Provide the (X, Y) coordinate of the cell's center where the given text is located.  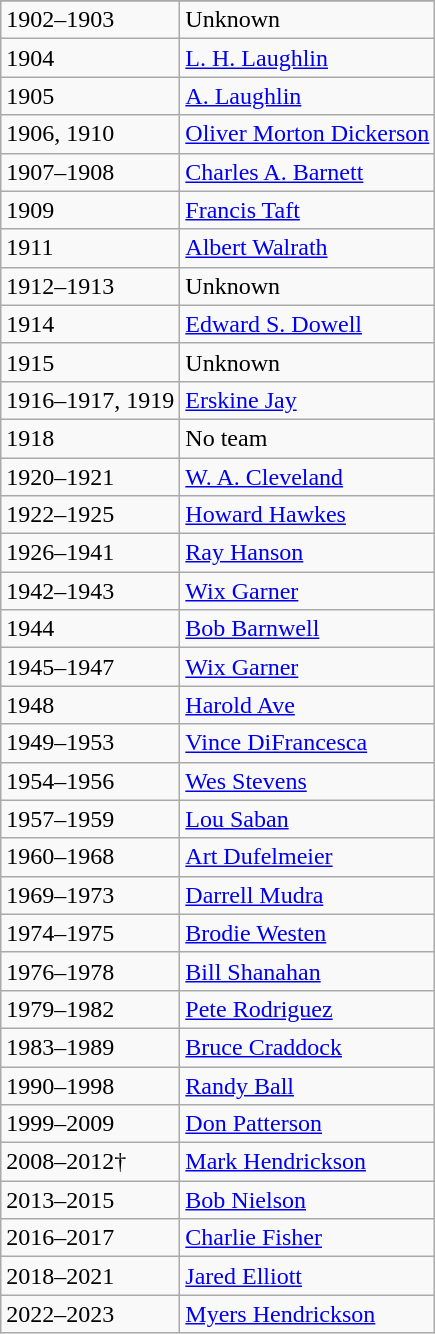
W. A. Cleveland (308, 477)
Francis Taft (308, 210)
A. Laughlin (308, 96)
Charles A. Barnett (308, 172)
Darrell Mudra (308, 895)
1916–1917, 1919 (90, 400)
Myers Hendrickson (308, 1314)
2018–2021 (90, 1276)
Art Dufelmeier (308, 857)
Oliver Morton Dickerson (308, 134)
Bruce Craddock (308, 1047)
2016–2017 (90, 1238)
Mark Hendrickson (308, 1162)
1920–1921 (90, 477)
1945–1947 (90, 667)
1954–1956 (90, 781)
Randy Ball (308, 1085)
Don Patterson (308, 1124)
1922–1925 (90, 515)
1906, 1910 (90, 134)
1905 (90, 96)
Vince DiFrancesca (308, 743)
Jared Elliott (308, 1276)
1979–1982 (90, 1009)
2008–2012† (90, 1162)
Ray Hanson (308, 553)
Bill Shanahan (308, 971)
1999–2009 (90, 1124)
1918 (90, 438)
1974–1975 (90, 933)
1960–1968 (90, 857)
1926–1941 (90, 553)
1904 (90, 58)
2013–2015 (90, 1200)
1914 (90, 324)
Edward S. Dowell (308, 324)
L. H. Laughlin (308, 58)
Howard Hawkes (308, 515)
1909 (90, 210)
1907–1908 (90, 172)
1957–1959 (90, 819)
Brodie Westen (308, 933)
1976–1978 (90, 971)
Bob Nielson (308, 1200)
1902–1903 (90, 20)
2022–2023 (90, 1314)
1915 (90, 362)
Charlie Fisher (308, 1238)
Wes Stevens (308, 781)
1983–1989 (90, 1047)
Lou Saban (308, 819)
1948 (90, 705)
1912–1913 (90, 286)
Harold Ave (308, 705)
Pete Rodriguez (308, 1009)
1942–1943 (90, 591)
1990–1998 (90, 1085)
Bob Barnwell (308, 629)
No team (308, 438)
1969–1973 (90, 895)
1944 (90, 629)
1911 (90, 248)
1949–1953 (90, 743)
Albert Walrath (308, 248)
Erskine Jay (308, 400)
